Return the [x, y] coordinate for the center point of the cell that contains the specified text.  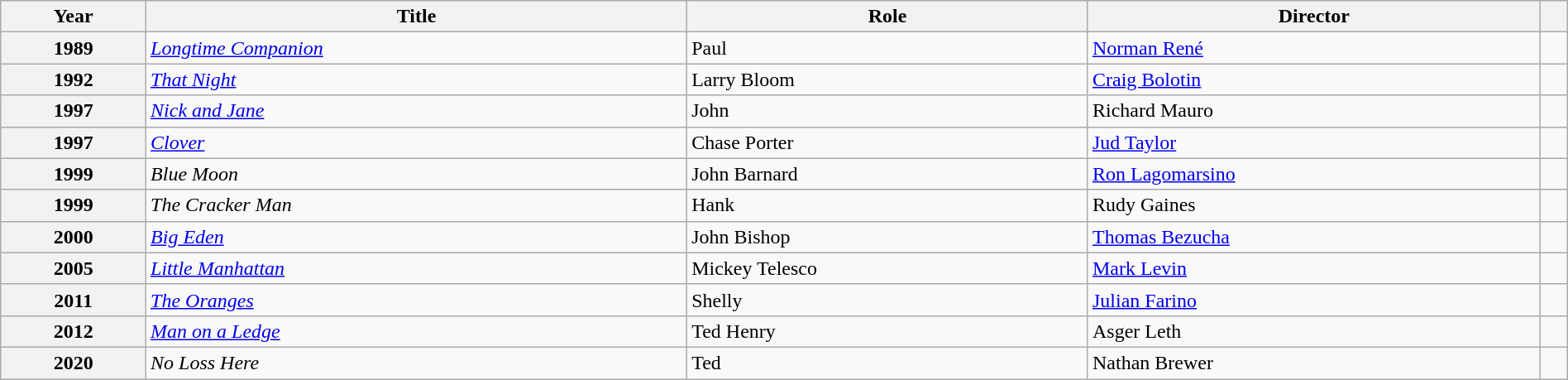
Longtime Companion [417, 48]
1989 [74, 48]
Nathan Brewer [1313, 363]
Mickey Telesco [888, 268]
Blue Moon [417, 174]
2020 [74, 363]
Jud Taylor [1313, 142]
2005 [74, 268]
Asger Leth [1313, 331]
Shelly [888, 300]
Little Manhattan [417, 268]
Title [417, 17]
Role [888, 17]
2011 [74, 300]
Ted Henry [888, 331]
2012 [74, 331]
That Night [417, 79]
2000 [74, 237]
No Loss Here [417, 363]
The Oranges [417, 300]
Ron Lagomarsino [1313, 174]
Craig Bolotin [1313, 79]
1992 [74, 79]
Paul [888, 48]
John [888, 111]
John Barnard [888, 174]
Big Eden [417, 237]
The Cracker Man [417, 205]
Director [1313, 17]
Richard Mauro [1313, 111]
Ted [888, 363]
Larry Bloom [888, 79]
Man on a Ledge [417, 331]
Clover [417, 142]
Thomas Bezucha [1313, 237]
Chase Porter [888, 142]
Nick and Jane [417, 111]
Rudy Gaines [1313, 205]
Mark Levin [1313, 268]
Norman René [1313, 48]
John Bishop [888, 237]
Julian Farino [1313, 300]
Hank [888, 205]
Year [74, 17]
